From the cell containing the given text, extract its center point as (X, Y) coordinate. 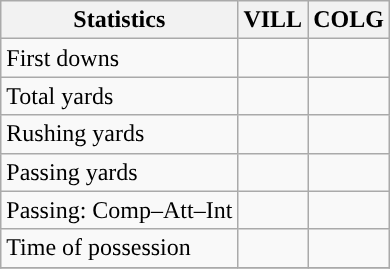
VILL (273, 20)
Rushing yards (120, 134)
Passing: Comp–Att–Int (120, 210)
Time of possession (120, 248)
COLG (349, 20)
Passing yards (120, 172)
Statistics (120, 20)
Total yards (120, 96)
First downs (120, 58)
